Identify which cell holds the provided text, then report its [x, y] central coordinate. 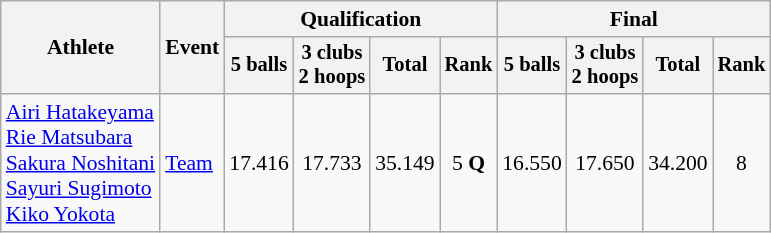
16.550 [532, 163]
Airi HatakeyamaRie MatsubaraSakura NoshitaniSayuri SugimotoKiko Yokota [80, 163]
Final [634, 19]
17.650 [605, 163]
Athlete [80, 48]
34.200 [678, 163]
5 Q [469, 163]
Event [192, 48]
17.416 [258, 163]
8 [742, 163]
Qualification [360, 19]
17.733 [332, 163]
35.149 [404, 163]
Team [192, 163]
